Determine the [x, y] coordinate at the center of the cell enclosing the given text.  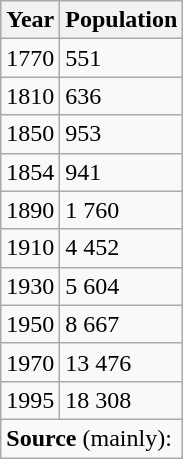
636 [122, 96]
1854 [30, 172]
5 604 [122, 286]
Source (mainly): [92, 438]
1950 [30, 324]
1850 [30, 134]
1930 [30, 286]
1995 [30, 400]
13 476 [122, 362]
1 760 [122, 210]
1890 [30, 210]
1910 [30, 248]
4 452 [122, 248]
941 [122, 172]
Year [30, 20]
1770 [30, 58]
1810 [30, 96]
953 [122, 134]
1970 [30, 362]
551 [122, 58]
Population [122, 20]
8 667 [122, 324]
18 308 [122, 400]
